For the text-containing cell, return its midpoint in [X, Y] coordinate format. 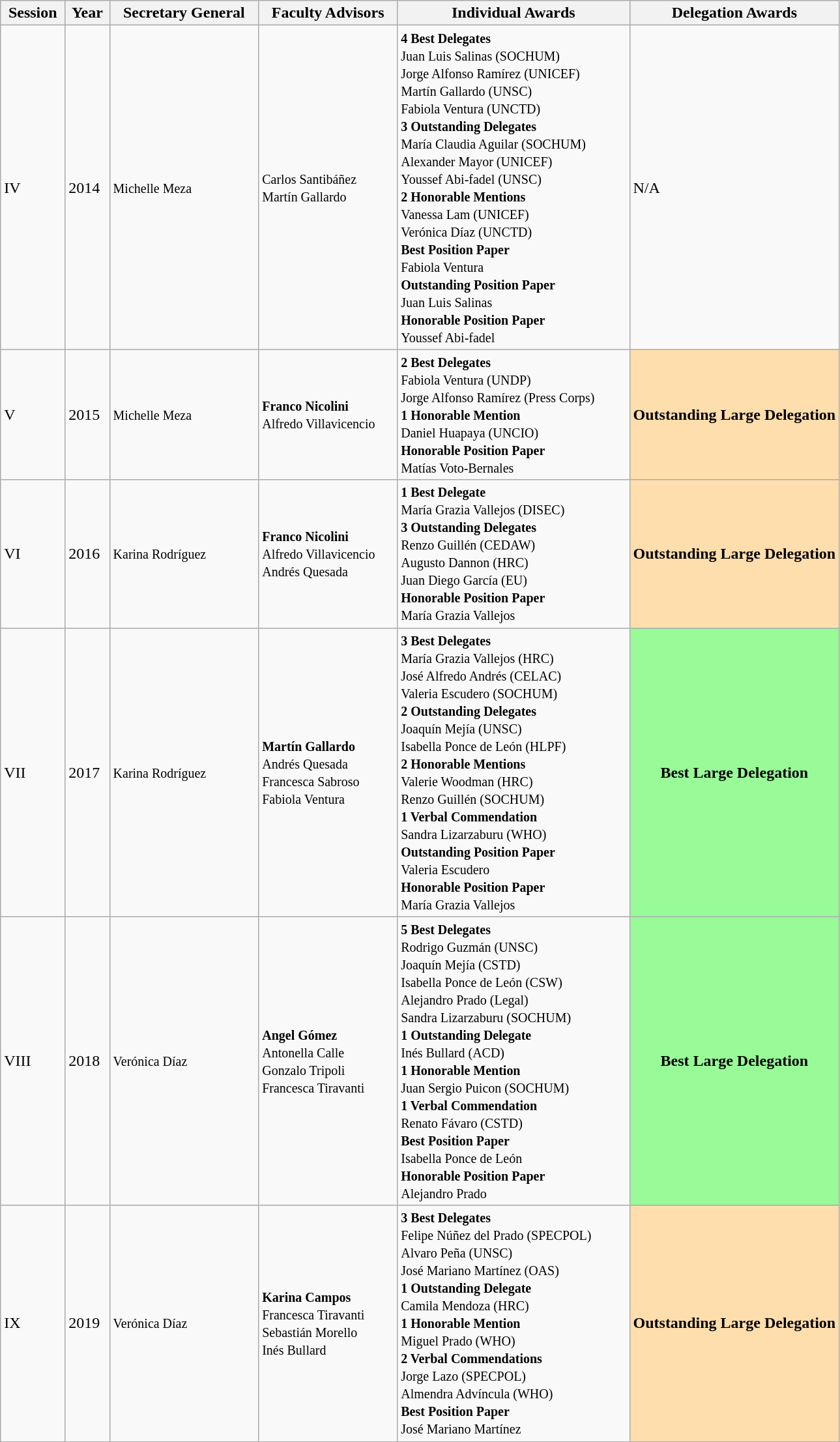
Franco NicoliniAlfredo Villavicencio [328, 415]
IV [33, 188]
N/A [734, 188]
Year [87, 13]
Franco NicoliniAlfredo VillavicencioAndrés Quesada [328, 554]
2014 [87, 188]
Secretary General [184, 13]
VIII [33, 1061]
2015 [87, 415]
V [33, 415]
2018 [87, 1061]
2016 [87, 554]
Angel GómezAntonella CalleGonzalo TripoliFrancesca Tiravanti [328, 1061]
Karina CamposFrancesca TiravantiSebastián MorelloInés Bullard [328, 1323]
VII [33, 772]
2019 [87, 1323]
Session [33, 13]
Faculty Advisors [328, 13]
Individual Awards [514, 13]
IX [33, 1323]
2017 [87, 772]
VI [33, 554]
Martín GallardoAndrés QuesadaFrancesca SabrosoFabiola Ventura [328, 772]
Carlos SantibáñezMartín Gallardo [328, 188]
Delegation Awards [734, 13]
